Pinpoint the cell where the given text exists, returning its [x, y] midpoint coordinate. 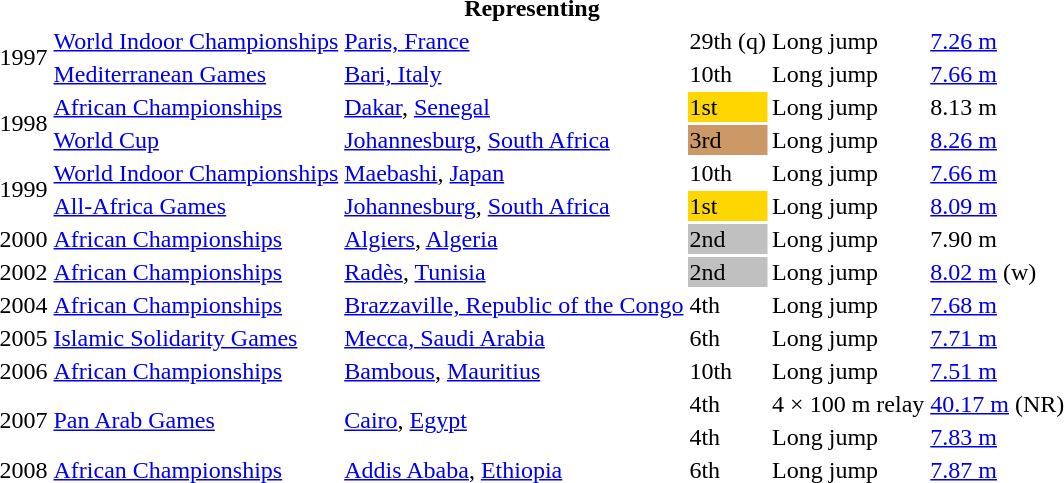
Paris, France [514, 41]
3rd [728, 140]
Bari, Italy [514, 74]
World Cup [196, 140]
29th (q) [728, 41]
Islamic Solidarity Games [196, 338]
Dakar, Senegal [514, 107]
6th [728, 338]
Algiers, Algeria [514, 239]
Pan Arab Games [196, 420]
Maebashi, Japan [514, 173]
Cairo, Egypt [514, 420]
4 × 100 m relay [848, 404]
All-Africa Games [196, 206]
Brazzaville, Republic of the Congo [514, 305]
Mecca, Saudi Arabia [514, 338]
Bambous, Mauritius [514, 371]
Radès, Tunisia [514, 272]
Mediterranean Games [196, 74]
